Return the [X, Y] coordinate for the center point of the cell that contains the specified text.  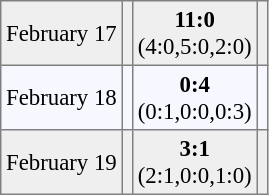
February 17 [62, 33]
February 19 [62, 162]
February 18 [62, 97]
0:4(0:1,0:0,0:3) [194, 97]
11:0(4:0,5:0,2:0) [194, 33]
3:1(2:1,0:0,1:0) [194, 162]
